Return [x, y] of the center of cell containing provided text 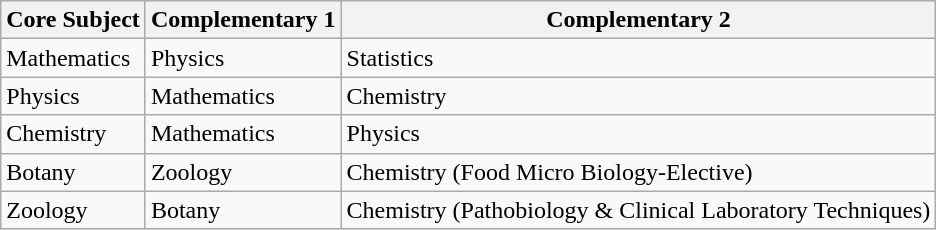
Chemistry (Pathobiology & Clinical Laboratory Techniques) [638, 210]
Core Subject [74, 20]
Complementary 1 [243, 20]
Statistics [638, 58]
Complementary 2 [638, 20]
Chemistry (Food Micro Biology-Elective) [638, 172]
